Pinpoint the cell where the given text exists, returning its (X, Y) midpoint coordinate. 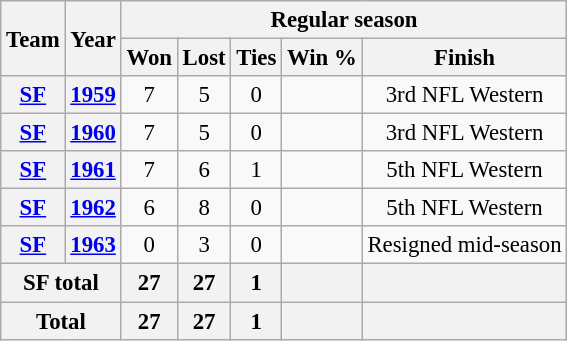
SF total (61, 283)
1962 (93, 208)
3 (204, 245)
Regular season (344, 20)
Total (61, 321)
Won (149, 58)
1960 (93, 133)
Year (93, 38)
Resigned mid-season (464, 245)
8 (204, 208)
1959 (93, 95)
Team (33, 38)
Finish (464, 58)
Win % (322, 58)
Lost (204, 58)
Ties (256, 58)
1963 (93, 245)
1961 (93, 170)
